Pinpoint the cell where the given text exists, returning its (X, Y) midpoint coordinate. 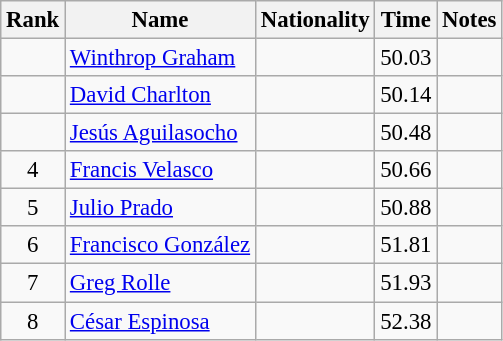
César Espinosa (160, 321)
Winthrop Graham (160, 58)
51.93 (406, 283)
50.03 (406, 58)
50.48 (406, 133)
8 (33, 321)
Nationality (314, 20)
David Charlton (160, 95)
50.14 (406, 95)
Rank (33, 20)
Jesús Aguilasocho (160, 133)
4 (33, 170)
5 (33, 208)
Greg Rolle (160, 283)
50.88 (406, 208)
7 (33, 283)
52.38 (406, 321)
Francis Velasco (160, 170)
Notes (470, 20)
Time (406, 20)
Julio Prado (160, 208)
51.81 (406, 245)
Francisco González (160, 245)
Name (160, 20)
50.66 (406, 170)
6 (33, 245)
